For the text-containing cell, return its midpoint in (X, Y) coordinate format. 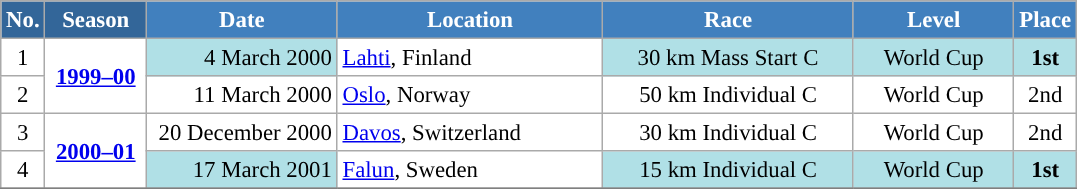
17 March 2001 (242, 170)
30 km Individual C (728, 133)
15 km Individual C (728, 170)
Date (242, 20)
4 (23, 170)
4 March 2000 (242, 58)
20 December 2000 (242, 133)
Davos, Switzerland (470, 133)
50 km Individual C (728, 95)
Season (96, 20)
2000–01 (96, 152)
Lahti, Finland (470, 58)
Level (934, 20)
Place (1045, 20)
Oslo, Norway (470, 95)
Race (728, 20)
11 March 2000 (242, 95)
Falun, Sweden (470, 170)
30 km Mass Start C (728, 58)
2 (23, 95)
Location (470, 20)
3 (23, 133)
No. (23, 20)
1999–00 (96, 76)
1 (23, 58)
